Determine the (x, y) coordinate at the center of the cell enclosing the given text.  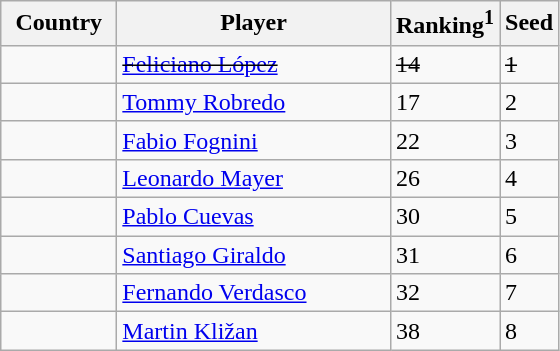
32 (444, 293)
Fernando Verdasco (254, 293)
30 (444, 217)
1 (530, 64)
Ranking1 (444, 24)
8 (530, 331)
17 (444, 102)
Santiago Giraldo (254, 255)
3 (530, 140)
31 (444, 255)
22 (444, 140)
Feliciano López (254, 64)
Player (254, 24)
Seed (530, 24)
Tommy Robredo (254, 102)
7 (530, 293)
5 (530, 217)
Pablo Cuevas (254, 217)
Martin Kližan (254, 331)
4 (530, 178)
26 (444, 178)
14 (444, 64)
6 (530, 255)
Leonardo Mayer (254, 178)
2 (530, 102)
38 (444, 331)
Fabio Fognini (254, 140)
Country (59, 24)
